Scan for the cell matching the given text and deliver its (x, y) coordinate at center. 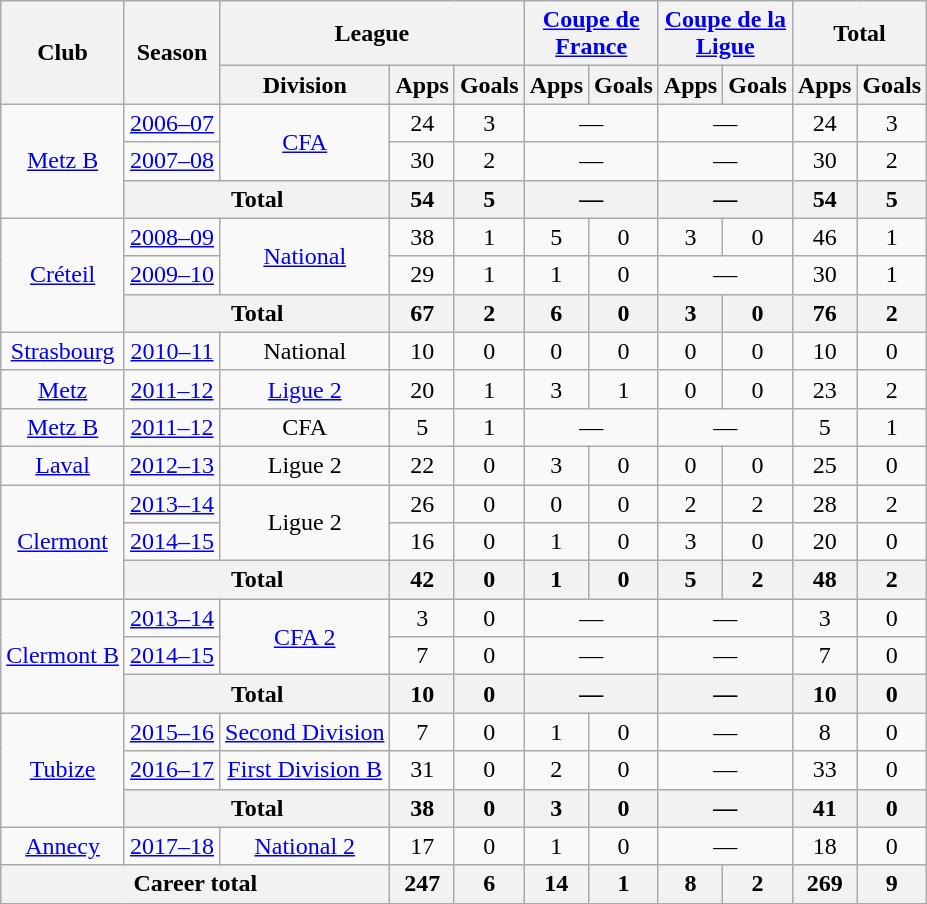
2007–08 (172, 161)
16 (422, 542)
2006–07 (172, 123)
Créteil (63, 275)
26 (422, 503)
25 (824, 465)
First Division B (305, 770)
18 (824, 846)
41 (824, 808)
48 (824, 580)
Career total (196, 884)
Season (172, 52)
29 (422, 275)
Clermont (63, 541)
Coupe de France (591, 34)
2009–10 (172, 275)
14 (556, 884)
76 (824, 313)
9 (892, 884)
31 (422, 770)
23 (824, 389)
Strasbourg (63, 351)
2008–09 (172, 237)
CFA 2 (305, 637)
46 (824, 237)
Tubize (63, 770)
Second Division (305, 732)
National 2 (305, 846)
2017–18 (172, 846)
Metz (63, 389)
2012–13 (172, 465)
22 (422, 465)
League (372, 34)
67 (422, 313)
28 (824, 503)
Coupe de la Ligue (725, 34)
Club (63, 52)
247 (422, 884)
Annecy (63, 846)
Division (305, 85)
42 (422, 580)
2016–17 (172, 770)
269 (824, 884)
2015–16 (172, 732)
Clermont B (63, 656)
17 (422, 846)
33 (824, 770)
Laval (63, 465)
2010–11 (172, 351)
